Find where the given text appears and provide that cell's center as (x, y) coordinate. 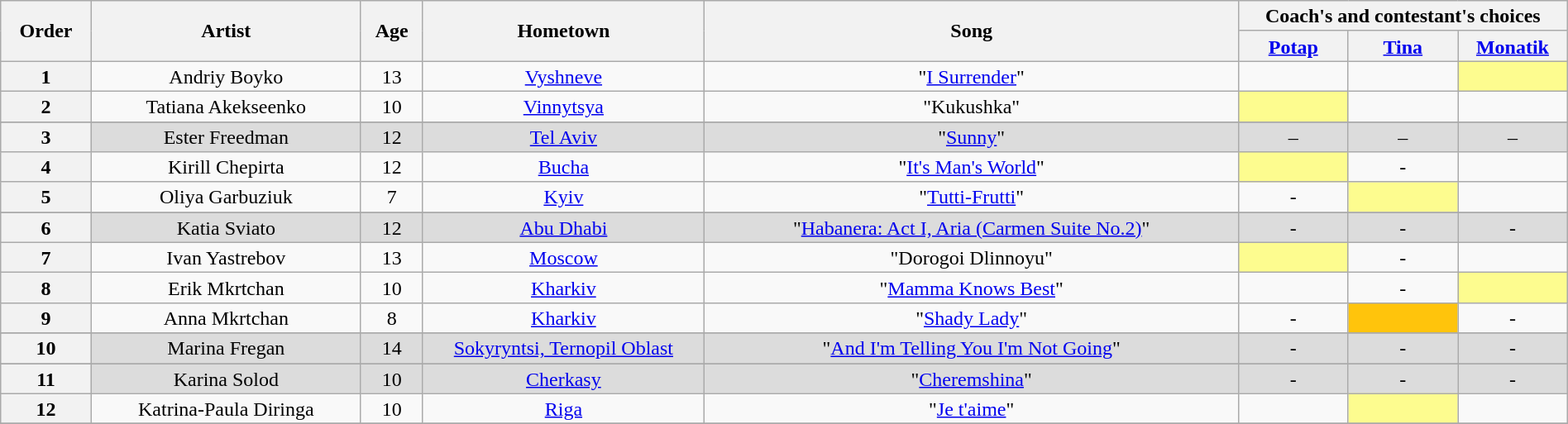
"Sunny" (972, 137)
"Je t'aime" (972, 408)
"Cheremshina" (972, 379)
Riga (564, 408)
Tina (1403, 46)
"I Surrender" (972, 76)
Erik Mkrtchan (226, 288)
Oliya Garbuziuk (226, 197)
Vyshneve (564, 76)
Order (46, 31)
Coach's and contestant's choices (1403, 17)
Kyiv (564, 197)
Katrina-Paula Diringa (226, 408)
Ivan Yastrebov (226, 258)
Andriy Boyko (226, 76)
14 (391, 349)
"Habanera: Act I, Aria (Carmen Suite No.2)" (972, 228)
1 (46, 76)
"Kukushka" (972, 106)
Moscow (564, 258)
2 (46, 106)
Tatiana Akekseenko (226, 106)
Tel Aviv (564, 137)
9 (46, 317)
Hometown (564, 31)
4 (46, 167)
Kirill Chepirta (226, 167)
Age (391, 31)
Ester Freedman (226, 137)
5 (46, 197)
Potap (1293, 46)
"Tutti-Frutti" (972, 197)
"It's Man's World" (972, 167)
Anna Mkrtchan (226, 317)
Cherkasy (564, 379)
Monatik (1513, 46)
"Shady Lady" (972, 317)
Artist (226, 31)
"And I'm Telling You I'm Not Going" (972, 349)
Vinnytsya (564, 106)
"Dorogoi Dlinnoyu" (972, 258)
11 (46, 379)
Song (972, 31)
"Mamma Knows Best" (972, 288)
Bucha (564, 167)
Sokyryntsi, Ternopil Oblast (564, 349)
6 (46, 228)
Abu Dhabi (564, 228)
Marina Fregan (226, 349)
3 (46, 137)
Karina Solod (226, 379)
Katia Sviato (226, 228)
